Capture the cell that displays the provided text and extract its (x, y) central coordinate. 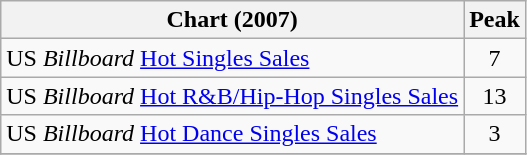
13 (495, 96)
US Billboard Hot Singles Sales (232, 58)
Chart (2007) (232, 20)
US Billboard Hot Dance Singles Sales (232, 134)
Peak (495, 20)
US Billboard Hot R&B/Hip-Hop Singles Sales (232, 96)
7 (495, 58)
3 (495, 134)
